From the cell containing the given text, extract its center point as (X, Y) coordinate. 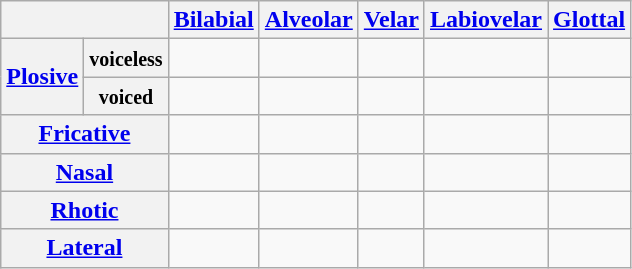
Fricative (84, 134)
Rhotic (84, 210)
voiced (126, 96)
Labiovelar (486, 20)
Bilabial (214, 20)
Lateral (84, 248)
Nasal (84, 172)
Glottal (590, 20)
voiceless (126, 58)
Velar (391, 20)
Alveolar (308, 20)
Plosive (42, 77)
